From the cell containing the given text, extract its center point as [x, y] coordinate. 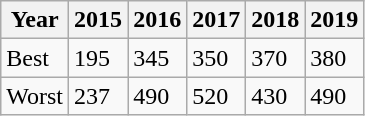
380 [334, 58]
2019 [334, 20]
345 [158, 58]
Best [35, 58]
370 [276, 58]
195 [98, 58]
Year [35, 20]
237 [98, 96]
2017 [216, 20]
2018 [276, 20]
2016 [158, 20]
520 [216, 96]
Worst [35, 96]
430 [276, 96]
2015 [98, 20]
350 [216, 58]
